Return the (X, Y) coordinate for the center point of the cell that contains the specified text.  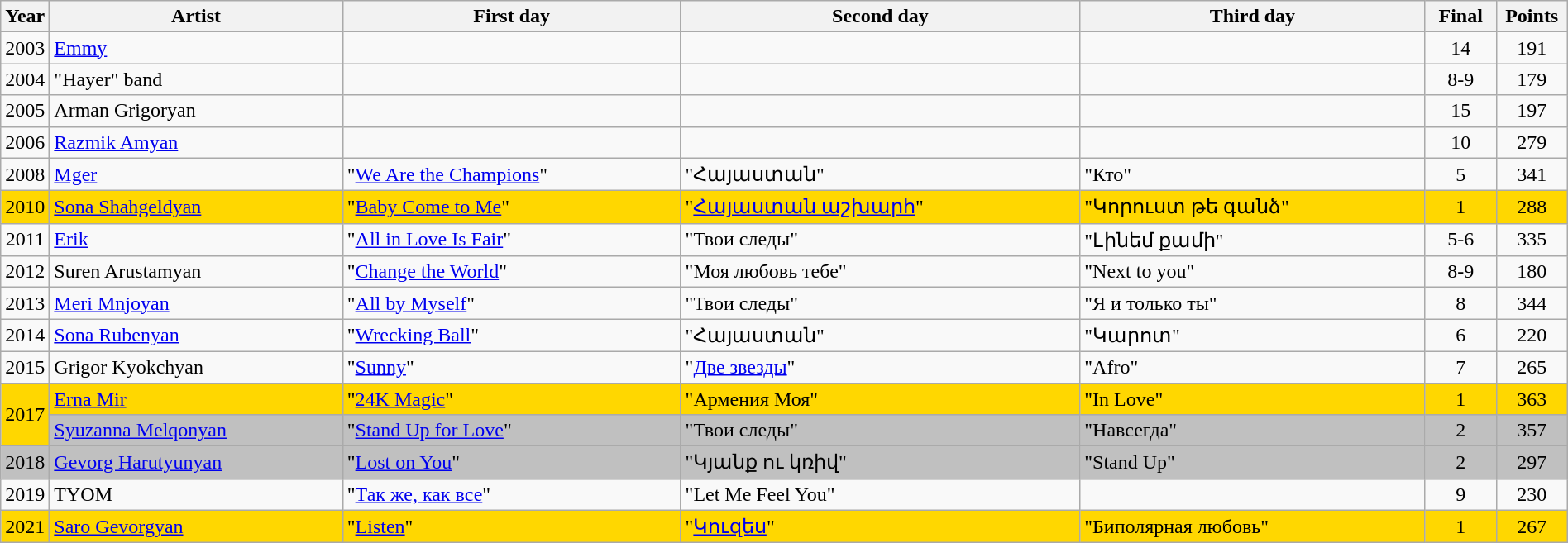
179 (1532, 79)
191 (1532, 48)
344 (1532, 303)
"24K Magic" (511, 399)
"Wrecking Ball" (511, 336)
"Две звезды" (880, 367)
2006 (25, 142)
Sona Shahgeldyan (196, 207)
TYOM (196, 494)
2015 (25, 367)
335 (1532, 240)
341 (1532, 174)
Sona Rubenyan (196, 336)
Second day (880, 17)
2012 (25, 272)
Arman Grigoryan (196, 111)
"Կուզես" (880, 526)
"Next to you" (1252, 272)
"Lost on You" (511, 463)
Mger (196, 174)
"Let Me Feel You" (880, 494)
"Моя любовь тебе" (880, 272)
Points (1532, 17)
5 (1460, 174)
230 (1532, 494)
"Биполярная любовь" (1252, 526)
297 (1532, 463)
2004 (25, 79)
363 (1532, 399)
220 (1532, 336)
"We Are the Champions" (511, 174)
2003 (25, 48)
"Sunny" (511, 367)
7 (1460, 367)
Erna Mir (196, 399)
Year (25, 17)
2011 (25, 240)
"Change the World" (511, 272)
2021 (25, 526)
2013 (25, 303)
Suren Arustamyan (196, 272)
"In Love" (1252, 399)
Erik (196, 240)
180 (1532, 272)
"Կարոտ" (1252, 336)
267 (1532, 526)
6 (1460, 336)
279 (1532, 142)
Artist (196, 17)
5-6 (1460, 240)
First day (511, 17)
10 (1460, 142)
2019 (25, 494)
15 (1460, 111)
2017 (25, 415)
2005 (25, 111)
Grigor Kyokchyan (196, 367)
8 (1460, 303)
288 (1532, 207)
Final (1460, 17)
2014 (25, 336)
"Լինեմ քամի" (1252, 240)
2008 (25, 174)
Saro Gevorgyan (196, 526)
357 (1532, 431)
"All in Love Is Fair" (511, 240)
Gevorg Harutyunyan (196, 463)
"Кто" (1252, 174)
Meri Mnjoyan (196, 303)
197 (1532, 111)
Razmik Amyan (196, 142)
9 (1460, 494)
"Hayer" band (196, 79)
"Հայաստան աշխարհ" (880, 207)
2018 (25, 463)
"Я и только ты" (1252, 303)
"All by Myself" (511, 303)
"Stand Up for Love" (511, 431)
"Навсегда" (1252, 431)
"Կյանք ու կռիվ" (880, 463)
265 (1532, 367)
2010 (25, 207)
"Կորուստ թե գանձ" (1252, 207)
"Армения Моя" (880, 399)
"Afro" (1252, 367)
"Stand Up" (1252, 463)
"Listen" (511, 526)
"Так же, как все" (511, 494)
Syuzanna Melqonyan (196, 431)
Third day (1252, 17)
Emmy (196, 48)
"Baby Come to Me" (511, 207)
14 (1460, 48)
